Pinpoint the cell where the given text exists, returning its (X, Y) midpoint coordinate. 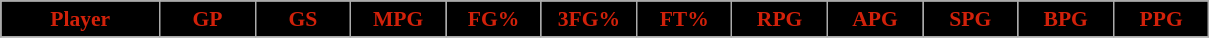
MPG (398, 19)
Player (80, 19)
RPG (780, 19)
FG% (494, 19)
FT% (684, 19)
APG (874, 19)
SPG (970, 19)
BPG (1066, 19)
GS (302, 19)
PPG (1161, 19)
GP (208, 19)
3FG% (588, 19)
